Return the (x, y) coordinate for the center point of the cell that contains the specified text.  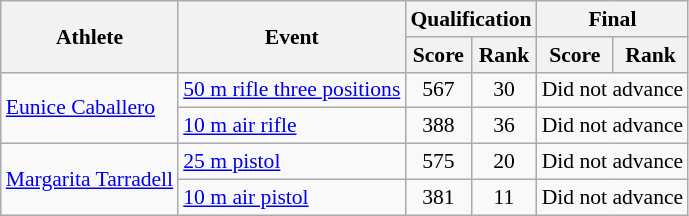
10 m air rifle (292, 126)
Eunice Caballero (90, 108)
Margarita Tarradell (90, 180)
Athlete (90, 36)
11 (504, 197)
575 (438, 162)
36 (504, 126)
Final (613, 19)
20 (504, 162)
388 (438, 126)
381 (438, 197)
Qualification (470, 19)
10 m air pistol (292, 197)
30 (504, 90)
50 m rifle three positions (292, 90)
567 (438, 90)
Event (292, 36)
25 m pistol (292, 162)
